Return (X, Y) of the center of cell containing provided text 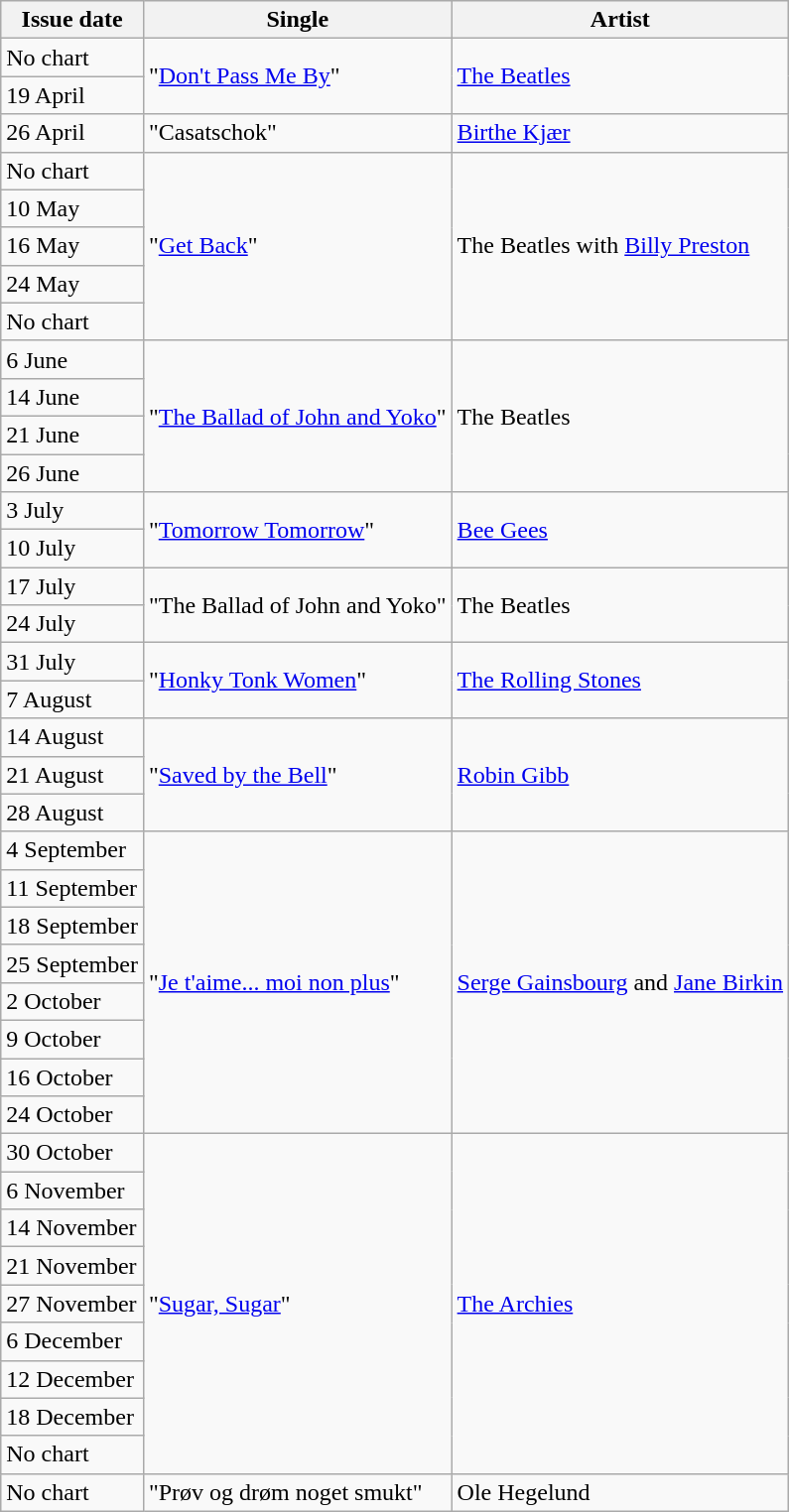
"Prøv og drøm noget smukt" (298, 1492)
7 August (72, 699)
26 April (72, 133)
6 December (72, 1341)
28 August (72, 813)
24 October (72, 1115)
3 July (72, 511)
11 September (72, 888)
Bee Gees (619, 530)
21 August (72, 775)
14 August (72, 737)
Birthe Kjær (619, 133)
"Casatschok" (298, 133)
27 November (72, 1304)
25 September (72, 963)
6 June (72, 359)
Ole Hegelund (619, 1492)
Robin Gibb (619, 775)
30 October (72, 1153)
14 November (72, 1228)
The Rolling Stones (619, 681)
9 October (72, 1039)
6 November (72, 1191)
21 June (72, 435)
18 December (72, 1417)
Single (298, 20)
17 July (72, 586)
"Je t'aime... moi non plus" (298, 982)
24 July (72, 624)
26 June (72, 473)
The Archies (619, 1304)
18 September (72, 926)
Issue date (72, 20)
2 October (72, 1001)
31 July (72, 662)
"Tomorrow Tomorrow" (298, 530)
16 May (72, 246)
Artist (619, 20)
19 April (72, 95)
21 November (72, 1266)
4 September (72, 850)
12 December (72, 1379)
24 May (72, 284)
"Saved by the Bell" (298, 775)
"Honky Tonk Women" (298, 681)
10 May (72, 208)
Serge Gainsbourg and Jane Birkin (619, 982)
The Beatles with Billy Preston (619, 246)
14 June (72, 397)
"Sugar, Sugar" (298, 1304)
10 July (72, 549)
"Get Back" (298, 246)
16 October (72, 1076)
"Don't Pass Me By" (298, 76)
